Search for the cell housing the specified text and yield its (X, Y) center coordinate. 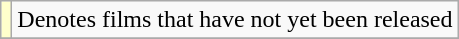
Denotes films that have not yet been released (235, 20)
